From the cell containing the given text, extract its center point as (X, Y) coordinate. 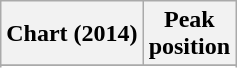
Chart (2014) (72, 34)
Peakposition (189, 34)
